Capture the cell that displays the provided text and extract its [X, Y] central coordinate. 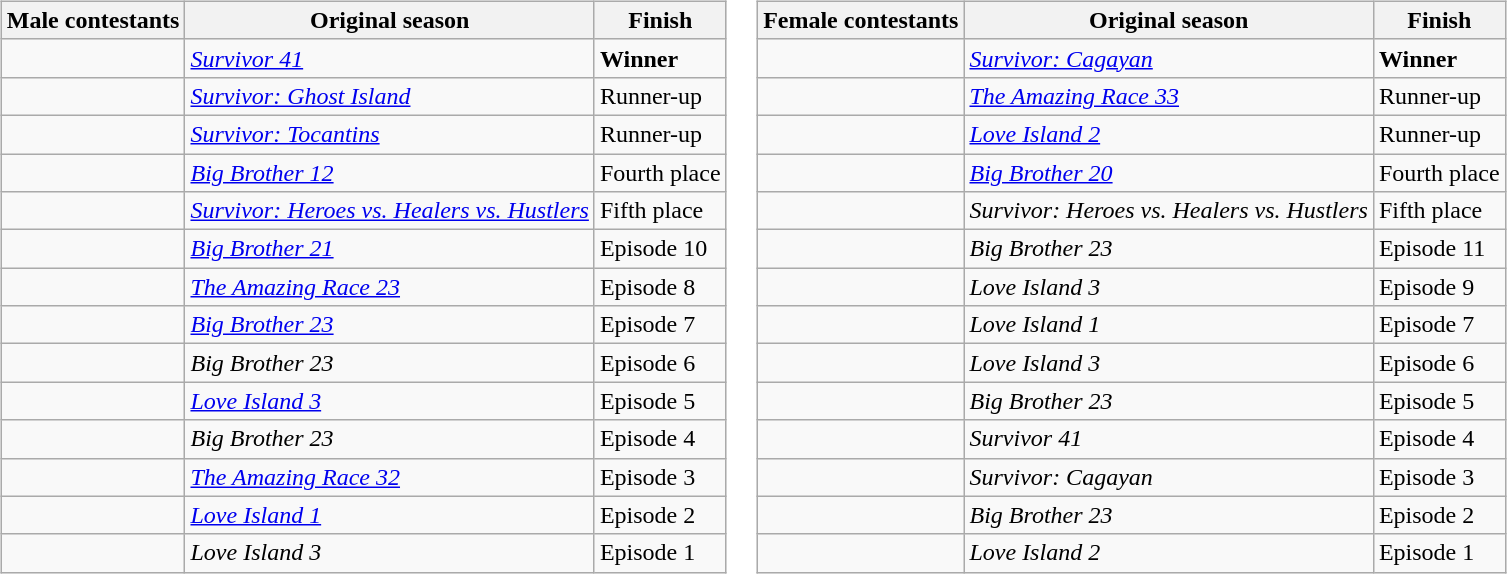
Episode 10 [660, 249]
Episode 9 [1439, 287]
The Amazing Race 32 [390, 477]
Male contestants [93, 20]
Big Brother 20 [1168, 173]
Female contestants [861, 20]
Episode 8 [660, 287]
Big Brother 12 [390, 173]
Survivor: Tocantins [390, 134]
The Amazing Race 23 [390, 287]
The Amazing Race 33 [1168, 96]
Episode 11 [1439, 249]
Big Brother 21 [390, 249]
Survivor: Ghost Island [390, 96]
